Scan for the cell matching the given text and deliver its (x, y) coordinate at center. 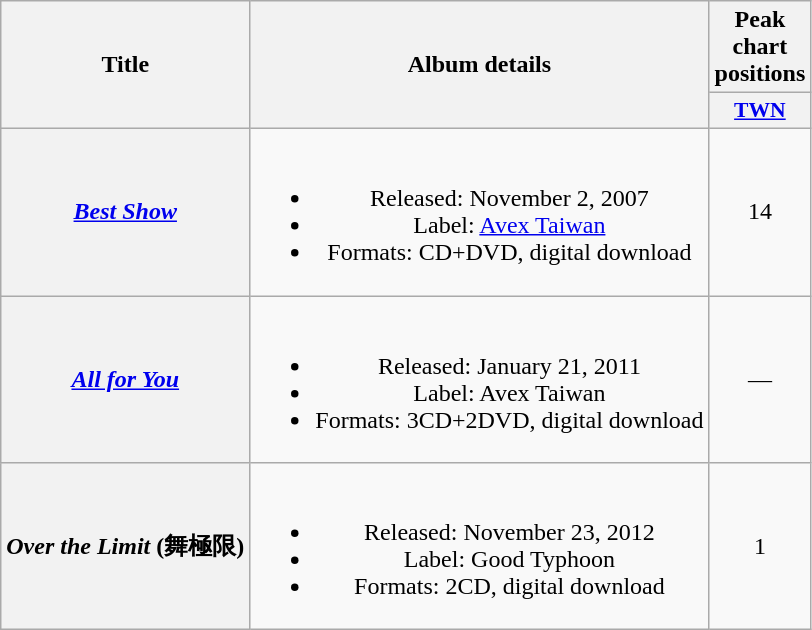
TWN (760, 111)
14 (760, 212)
— (760, 380)
Over the Limit (舞極限) (126, 546)
Released: November 2, 2007Label: Avex TaiwanFormats: CD+DVD, digital download (480, 212)
Best Show (126, 212)
Album details (480, 65)
Title (126, 65)
Released: November 23, 2012Label: Good TyphoonFormats: 2CD, digital download (480, 546)
Peak chart positions (760, 47)
All for You (126, 380)
Released: January 21, 2011Label: Avex TaiwanFormats: 3CD+2DVD, digital download (480, 380)
1 (760, 546)
